Locate the cell with the specified text and output its (x, y) center coordinate. 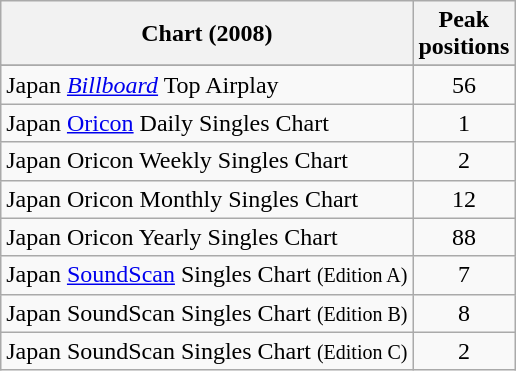
Japan SoundScan Singles Chart (Edition B) (207, 313)
Chart (2008) (207, 34)
88 (464, 237)
7 (464, 275)
56 (464, 85)
Japan Oricon Daily Singles Chart (207, 123)
Japan Billboard Top Airplay (207, 85)
Japan Oricon Monthly Singles Chart (207, 199)
12 (464, 199)
Japan SoundScan Singles Chart (Edition C) (207, 351)
Japan Oricon Yearly Singles Chart (207, 237)
Japan Oricon Weekly Singles Chart (207, 161)
Peakpositions (464, 34)
1 (464, 123)
Japan SoundScan Singles Chart (Edition A) (207, 275)
8 (464, 313)
